For the text-containing cell, return its midpoint in [X, Y] coordinate format. 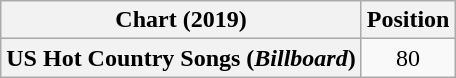
80 [408, 58]
US Hot Country Songs (Billboard) [181, 58]
Position [408, 20]
Chart (2019) [181, 20]
